For the text-containing cell, return its midpoint in [X, Y] coordinate format. 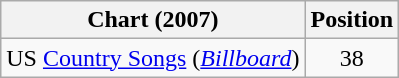
Position [352, 20]
US Country Songs (Billboard) [153, 58]
38 [352, 58]
Chart (2007) [153, 20]
